For the text-containing cell, return its midpoint in (x, y) coordinate format. 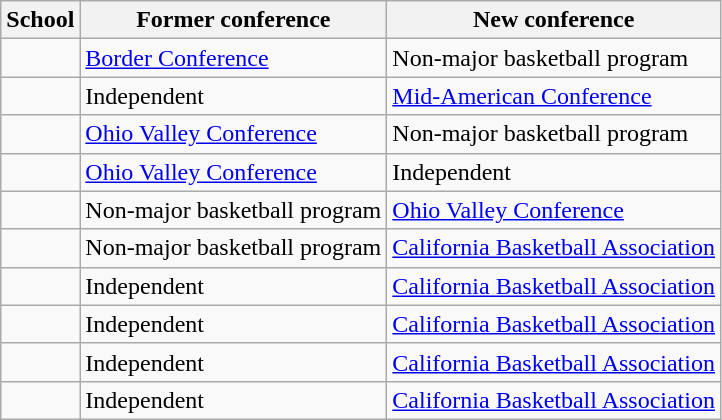
Mid-American Conference (554, 96)
New conference (554, 20)
School (40, 20)
Border Conference (234, 58)
Former conference (234, 20)
